Return the (x, y) coordinate for the center point of the cell that contains the specified text.  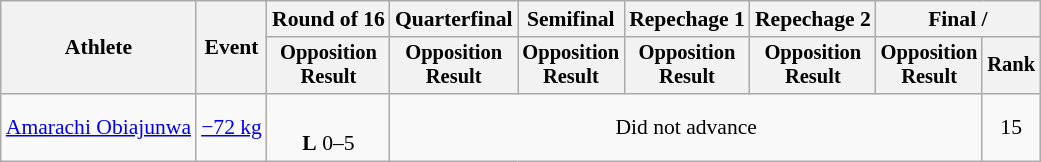
Did not advance (686, 128)
Repechage 1 (687, 19)
15 (1011, 128)
Event (232, 48)
Round of 16 (328, 19)
Semifinal (572, 19)
Repechage 2 (813, 19)
−72 kg (232, 128)
Amarachi Obiajunwa (98, 128)
Final / (958, 19)
Rank (1011, 66)
Quarterfinal (454, 19)
Athlete (98, 48)
L 0–5 (328, 128)
